Detect which cell encompasses the target text, then output its [x, y] center coordinate. 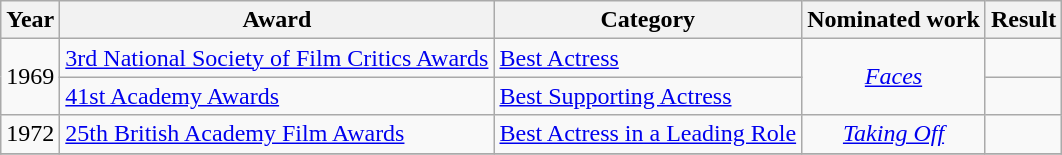
1972 [30, 134]
1969 [30, 77]
Result [1023, 20]
Taking Off [894, 134]
3rd National Society of Film Critics Awards [277, 58]
Faces [894, 77]
25th British Academy Film Awards [277, 134]
Best Actress [648, 58]
41st Academy Awards [277, 96]
Best Supporting Actress [648, 96]
Award [277, 20]
Best Actress in a Leading Role [648, 134]
Year [30, 20]
Nominated work [894, 20]
Category [648, 20]
